Find where the given text appears and provide that cell's center as (x, y) coordinate. 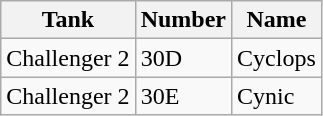
Tank (68, 20)
30D (183, 58)
Name (277, 20)
Number (183, 20)
Cynic (277, 96)
Cyclops (277, 58)
30E (183, 96)
